Return [X, Y] of the center of cell containing provided text 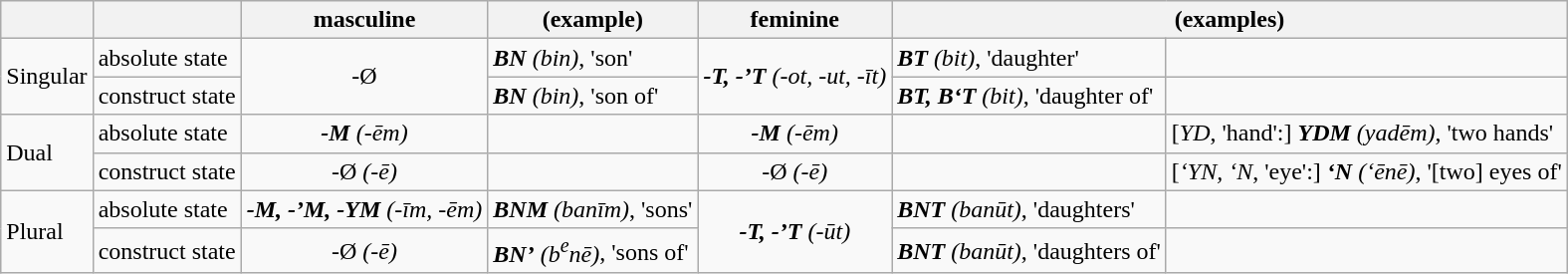
BN (bin), 'son of' [593, 96]
-T, -’T (-ūt) [794, 231]
BN’ (benē), 'sons of' [593, 251]
Singular [47, 77]
BNM (banīm), 'sons' [593, 209]
[YD, 'hand':] YDM (yadēm), 'two hands' [1366, 134]
Dual [47, 152]
-M, -’M, -YM (-īm, -ēm) [364, 209]
BT, B‘T (bit), 'daughter of' [1029, 96]
BT (bit), 'daughter' [1029, 58]
masculine [364, 20]
(example) [593, 20]
-Ø [364, 77]
BNT (banūt), 'daughters' [1029, 209]
BNT (banūt), 'daughters of' [1029, 251]
[‘YN, ‘N, 'eye':] ‘N (‘ēnē), '[two] eyes of' [1366, 171]
BN (bin), 'son' [593, 58]
feminine [794, 20]
Plural [47, 231]
-T, -’T (-ot, -ut, -īt) [794, 77]
(examples) [1231, 20]
